From the cell containing the given text, extract its center point as (X, Y) coordinate. 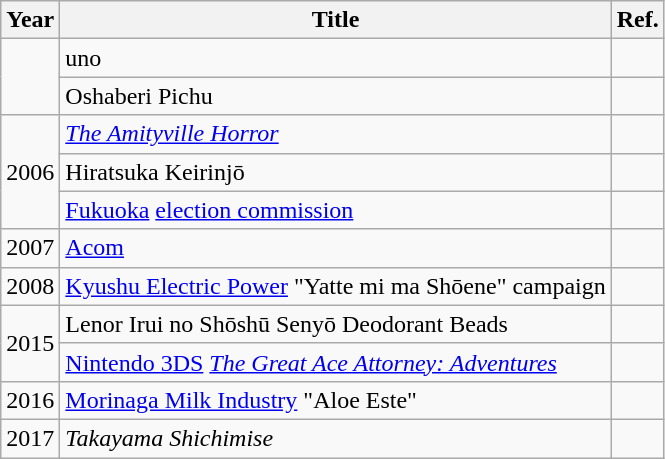
The Amityville Horror (336, 134)
2007 (30, 248)
Acom (336, 248)
Nintendo 3DS The Great Ace Attorney: Adventures (336, 362)
2017 (30, 438)
2008 (30, 286)
2015 (30, 343)
2006 (30, 172)
Takayama Shichimise (336, 438)
uno (336, 58)
Ref. (638, 20)
Kyushu Electric Power "Yatte mi ma Shōene" campaign (336, 286)
Morinaga Milk Industry "Aloe Este" (336, 400)
Fukuoka election commission (336, 210)
2016 (30, 400)
Hiratsuka Keirinjō (336, 172)
Year (30, 20)
Title (336, 20)
Oshaberi Pichu (336, 96)
Lenor Irui no Shōshū Senyō Deodorant Beads (336, 324)
